Capture the cell that displays the provided text and extract its (x, y) central coordinate. 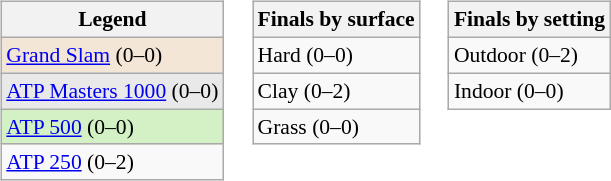
Grand Slam (0–0) (112, 55)
Hard (0–0) (336, 55)
ATP Masters 1000 (0–0) (112, 91)
Clay (0–2) (336, 91)
Finals by setting (530, 20)
ATP 500 (0–0) (112, 127)
Indoor (0–0) (530, 91)
ATP 250 (0–2) (112, 162)
Finals by surface (336, 20)
Grass (0–0) (336, 127)
Legend (112, 20)
Outdoor (0–2) (530, 55)
